Output the (X, Y) coordinate of the center of the cell containing the given text.  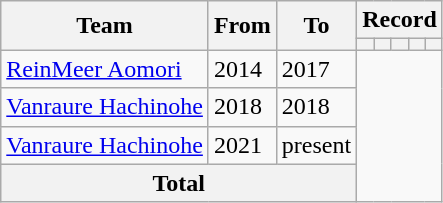
Total (179, 183)
2017 (316, 69)
2014 (242, 69)
ReinMeer Aomori (105, 69)
2021 (242, 145)
present (316, 145)
To (316, 26)
Record (400, 20)
From (242, 26)
Team (105, 26)
